Locate the cell with the specified text and output its [X, Y] center coordinate. 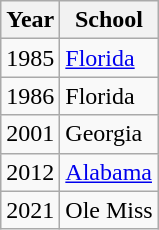
2001 [30, 134]
2021 [30, 210]
School [109, 20]
Ole Miss [109, 210]
Year [30, 20]
Alabama [109, 172]
Georgia [109, 134]
1985 [30, 58]
2012 [30, 172]
1986 [30, 96]
